Find where the given text appears and provide that cell's center as [X, Y] coordinate. 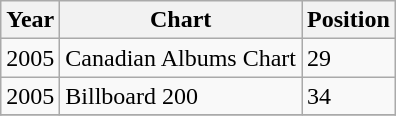
29 [349, 58]
Position [349, 20]
Billboard 200 [181, 96]
Year [30, 20]
Canadian Albums Chart [181, 58]
34 [349, 96]
Chart [181, 20]
